Provide the [x, y] coordinate of the cell's center where the given text is located.  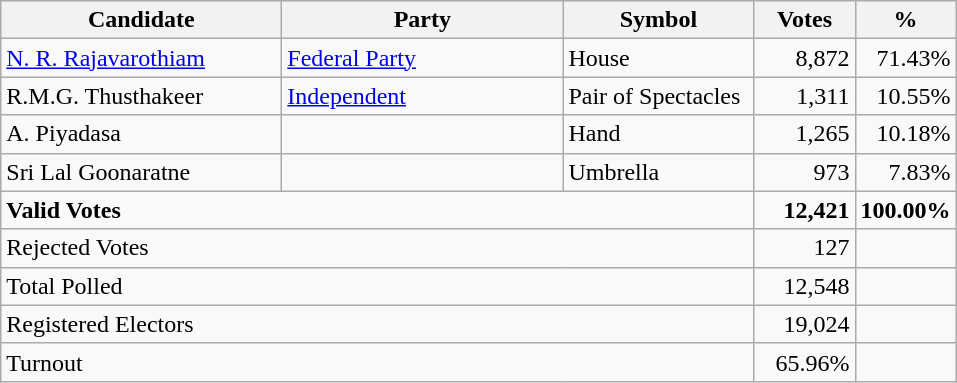
Registered Electors [378, 324]
100.00% [906, 210]
19,024 [804, 324]
1,265 [804, 134]
Total Polled [378, 286]
N. R. Rajavarothiam [142, 58]
Rejected Votes [378, 248]
Umbrella [658, 172]
Federal Party [422, 58]
Party [422, 20]
Hand [658, 134]
8,872 [804, 58]
10.18% [906, 134]
Votes [804, 20]
House [658, 58]
Valid Votes [378, 210]
Independent [422, 96]
% [906, 20]
127 [804, 248]
R.M.G. Thusthakeer [142, 96]
A. Piyadasa [142, 134]
71.43% [906, 58]
10.55% [906, 96]
12,421 [804, 210]
65.96% [804, 362]
1,311 [804, 96]
973 [804, 172]
12,548 [804, 286]
Candidate [142, 20]
Symbol [658, 20]
7.83% [906, 172]
Pair of Spectacles [658, 96]
Sri Lal Goonaratne [142, 172]
Turnout [378, 362]
